Capture the cell that displays the provided text and extract its [X, Y] central coordinate. 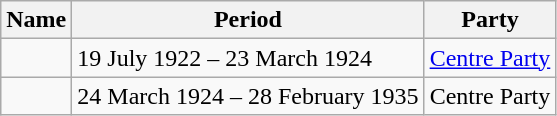
Party [490, 20]
19 July 1922 – 23 March 1924 [248, 58]
Name [36, 20]
24 March 1924 – 28 February 1935 [248, 96]
Period [248, 20]
